Provide the [X, Y] coordinate of the cell's center where the given text is located.  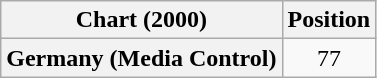
Position [329, 20]
77 [329, 58]
Chart (2000) [142, 20]
Germany (Media Control) [142, 58]
